Search for the cell housing the specified text and yield its [x, y] center coordinate. 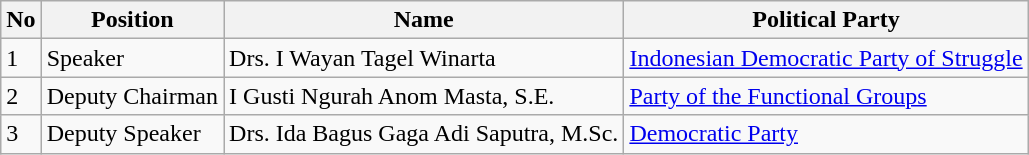
Deputy Speaker [132, 134]
No [21, 20]
I Gusti Ngurah Anom Masta, S.E. [424, 96]
Drs. Ida Bagus Gaga Adi Saputra, M.Sc. [424, 134]
2 [21, 96]
Indonesian Democratic Party of Struggle [826, 58]
1 [21, 58]
Party of the Functional Groups [826, 96]
Name [424, 20]
Position [132, 20]
Deputy Chairman [132, 96]
Speaker [132, 58]
Democratic Party [826, 134]
3 [21, 134]
Drs. I Wayan Tagel Winarta [424, 58]
Political Party [826, 20]
